Identify which cell holds the provided text, then report its (x, y) central coordinate. 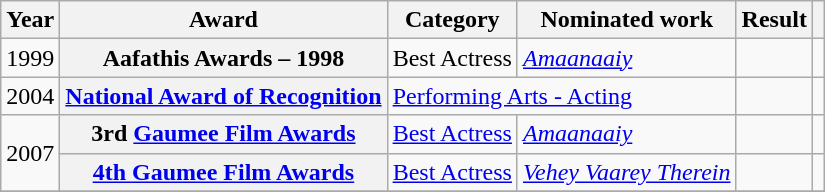
Nominated work (626, 20)
4th Gaumee Film Awards (224, 172)
Result (774, 20)
2004 (30, 96)
Vehey Vaarey Therein (626, 172)
1999 (30, 58)
National Award of Recognition (224, 96)
Year (30, 20)
3rd Gaumee Film Awards (224, 134)
Category (452, 20)
Aafathis Awards – 1998 (224, 58)
Award (224, 20)
Performing Arts - Acting (562, 96)
2007 (30, 153)
